Detect which cell encompasses the target text, then output its (X, Y) center coordinate. 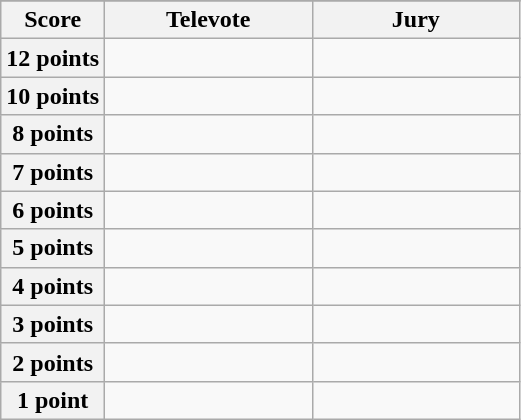
12 points (53, 58)
1 point (53, 400)
10 points (53, 96)
2 points (53, 362)
8 points (53, 134)
3 points (53, 324)
Score (53, 20)
7 points (53, 172)
Jury (416, 20)
6 points (53, 210)
4 points (53, 286)
5 points (53, 248)
Televote (209, 20)
